Identify which cell holds the provided text, then report its (X, Y) central coordinate. 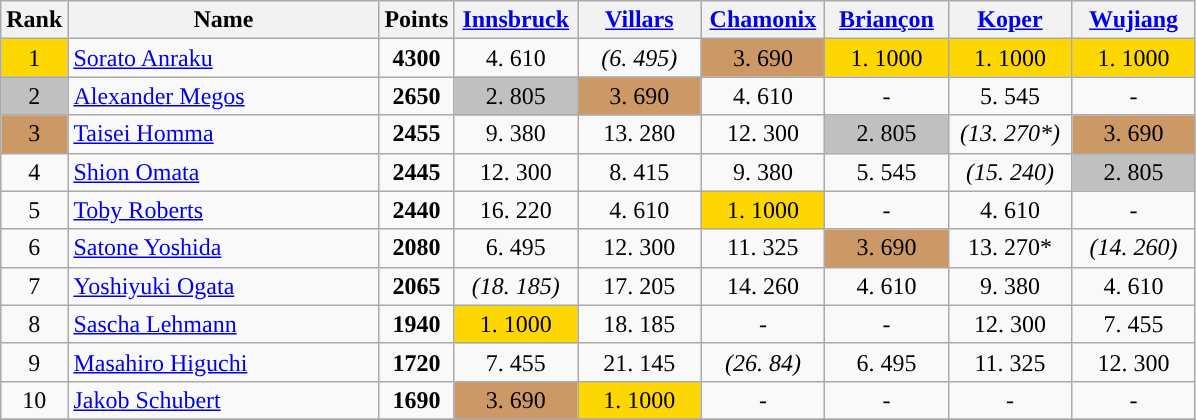
Yoshiyuki Ogata (224, 286)
3 (34, 134)
Wujiang (1134, 20)
(13. 270*) (1010, 134)
1720 (416, 362)
Innsbruck (516, 20)
13. 280 (640, 134)
2440 (416, 210)
Villars (640, 20)
Alexander Megos (224, 96)
(14. 260) (1134, 248)
Koper (1010, 20)
2080 (416, 248)
1 (34, 58)
2 (34, 96)
1690 (416, 400)
Taisei Homma (224, 134)
Sorato Anraku (224, 58)
10 (34, 400)
5 (34, 210)
Shion Omata (224, 172)
(15. 240) (1010, 172)
Chamonix (763, 20)
8 (34, 324)
2445 (416, 172)
Name (224, 20)
Satone Yoshida (224, 248)
2650 (416, 96)
7 (34, 286)
Jakob Schubert (224, 400)
(6. 495) (640, 58)
4 (34, 172)
14. 260 (763, 286)
8. 415 (640, 172)
Toby Roberts (224, 210)
Masahiro Higuchi (224, 362)
17. 205 (640, 286)
13. 270* (1010, 248)
9 (34, 362)
Sascha Lehmann (224, 324)
16. 220 (516, 210)
2455 (416, 134)
21. 145 (640, 362)
Rank (34, 20)
(18. 185) (516, 286)
Briançon (887, 20)
6 (34, 248)
4300 (416, 58)
18. 185 (640, 324)
2065 (416, 286)
Points (416, 20)
(26. 84) (763, 362)
1940 (416, 324)
